Return the (X, Y) coordinate for the center point of the cell that contains the specified text.  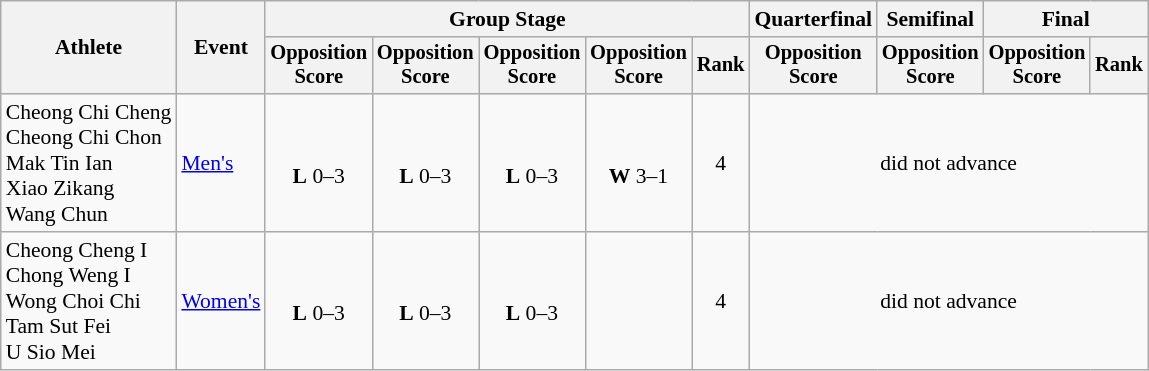
Women's (220, 301)
Cheong Chi ChengCheong Chi ChonMak Tin IanXiao ZikangWang Chun (89, 163)
Athlete (89, 48)
W 3–1 (638, 163)
Cheong Cheng IChong Weng IWong Choi ChiTam Sut FeiU Sio Mei (89, 301)
Semifinal (930, 19)
Event (220, 48)
Men's (220, 163)
Final (1066, 19)
Group Stage (507, 19)
Quarterfinal (813, 19)
